Provide the [X, Y] coordinate of the cell's center where the given text is located.  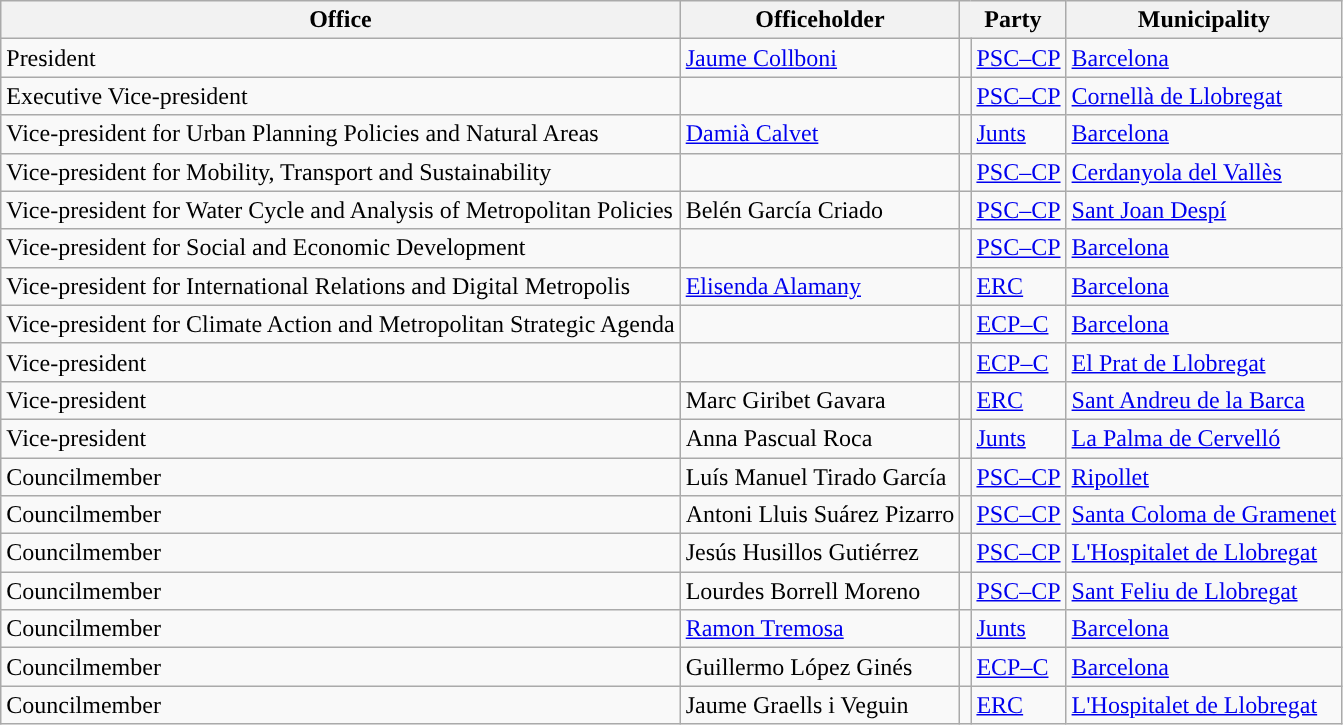
Santa Coloma de Gramenet [1204, 515]
Ramon Tremosa [820, 629]
Municipality [1204, 20]
Belén García Criado [820, 210]
Vice-president for Climate Action and Metropolitan Strategic Agenda [340, 324]
Cornellà de Llobregat [1204, 96]
Lourdes Borrell Moreno [820, 591]
Party [1013, 20]
Vice-president for Water Cycle and Analysis of Metropolitan Policies [340, 210]
Vice-president for Mobility, Transport and Sustainability [340, 172]
Executive Vice-president [340, 96]
Officeholder [820, 20]
Vice-president for Social and Economic Development [340, 248]
Marc Giribet Gavara [820, 400]
Office [340, 20]
Antoni Lluis Suárez Pizarro [820, 515]
Sant Joan Despí [1204, 210]
Anna Pascual Roca [820, 438]
Damià Calvet [820, 134]
El Prat de Llobregat [1204, 362]
President [340, 58]
Cerdanyola del Vallès [1204, 172]
Vice-president for International Relations and Digital Metropolis [340, 286]
La Palma de Cervelló [1204, 438]
Guillermo López Ginés [820, 667]
Vice-president for Urban Planning Policies and Natural Areas [340, 134]
Jaume Graells i Veguin [820, 705]
Sant Andreu de la Barca [1204, 400]
Luís Manuel Tirado García [820, 477]
Sant Feliu de Llobregat [1204, 591]
Ripollet [1204, 477]
Jaume Collboni [820, 58]
Elisenda Alamany [820, 286]
Jesús Husillos Gutiérrez [820, 553]
